From the cell containing the given text, extract its center point as (x, y) coordinate. 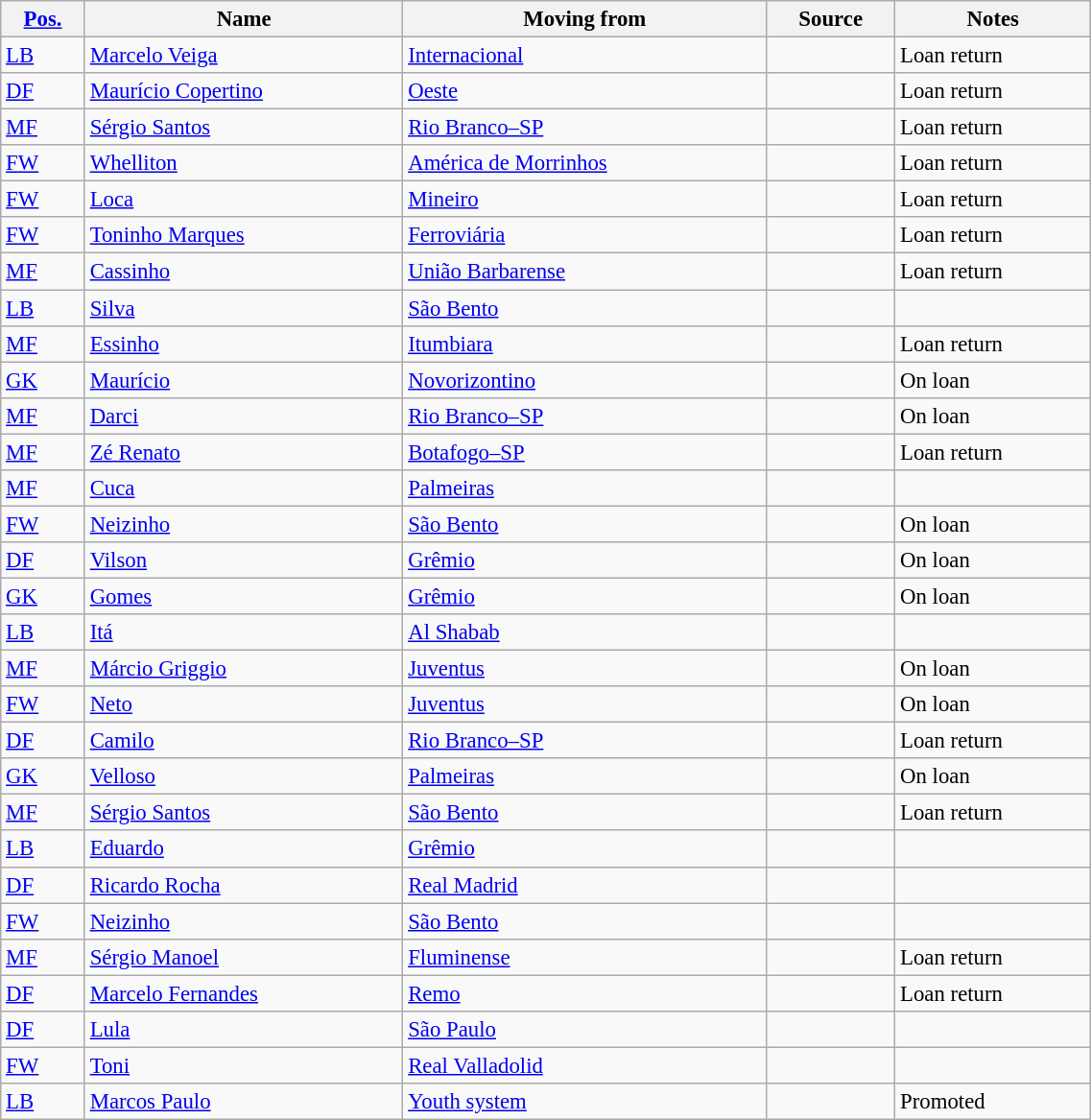
Al Shabab (585, 632)
Marcelo Veiga (244, 56)
Itumbiara (585, 344)
Ricardo Rocha (244, 885)
Pos. (43, 19)
União Barbarense (585, 272)
Whelliton (244, 163)
América de Morrinhos (585, 163)
Botafogo–SP (585, 452)
Velloso (244, 776)
Maurício Copertino (244, 91)
Toni (244, 1065)
Cuca (244, 489)
Marcelo Fernandes (244, 993)
Camilo (244, 741)
Internacional (585, 56)
Lula (244, 1030)
Márcio Griggio (244, 669)
Itá (244, 632)
Fluminense (585, 957)
Loca (244, 200)
Gomes (244, 596)
Name (244, 19)
Oeste (585, 91)
Mineiro (585, 200)
Real Valladolid (585, 1065)
Ferroviária (585, 235)
Marcos Paulo (244, 1102)
Source (831, 19)
Notes (993, 19)
Darci (244, 416)
Vilson (244, 560)
Youth system (585, 1102)
Neto (244, 704)
Cassinho (244, 272)
Promoted (993, 1102)
Eduardo (244, 849)
Zé Renato (244, 452)
Moving from (585, 19)
Essinho (244, 344)
Maurício (244, 380)
Remo (585, 993)
Silva (244, 308)
Novorizontino (585, 380)
Toninho Marques (244, 235)
Sérgio Manoel (244, 957)
Real Madrid (585, 885)
São Paulo (585, 1030)
